For the text-containing cell, return its midpoint in [x, y] coordinate format. 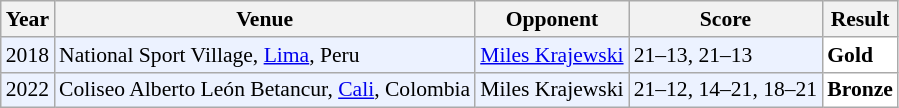
21–13, 21–13 [726, 55]
2018 [28, 55]
Gold [860, 55]
21–12, 14–21, 18–21 [726, 90]
2022 [28, 90]
Score [726, 19]
Result [860, 19]
Year [28, 19]
National Sport Village, Lima, Peru [264, 55]
Opponent [552, 19]
Venue [264, 19]
Coliseo Alberto León Betancur, Cali, Colombia [264, 90]
Bronze [860, 90]
